Determine the [x, y] coordinate at the center of the cell enclosing the given text.  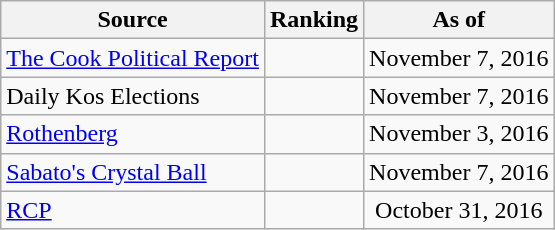
RCP [133, 210]
Ranking [314, 20]
As of [459, 20]
The Cook Political Report [133, 58]
Daily Kos Elections [133, 96]
Rothenberg [133, 134]
October 31, 2016 [459, 210]
Sabato's Crystal Ball [133, 172]
November 3, 2016 [459, 134]
Source [133, 20]
